Search for the cell housing the specified text and yield its (X, Y) center coordinate. 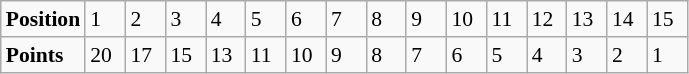
17 (145, 55)
14 (627, 19)
Position (43, 19)
12 (547, 19)
Points (43, 55)
20 (105, 55)
